Output the [X, Y] coordinate of the center of the cell containing the given text.  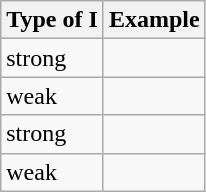
Example [154, 20]
Type of I [52, 20]
